Locate the cell with the specified text and output its (X, Y) center coordinate. 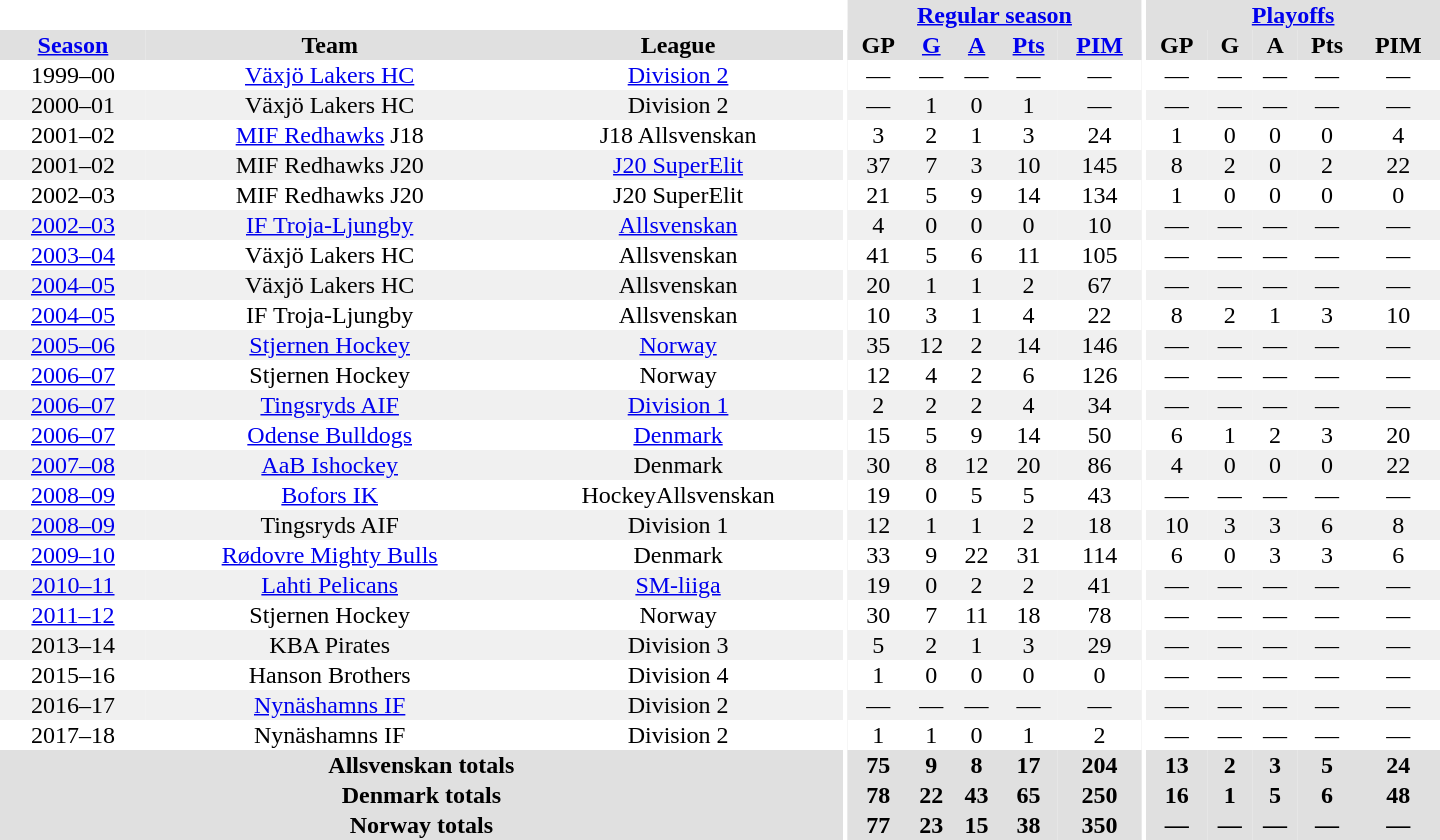
2005–06 (73, 345)
2017–18 (73, 735)
Season (73, 45)
Rødovre Mighty Bulls (330, 555)
SM-liiga (678, 585)
35 (878, 345)
1999–00 (73, 75)
2009–10 (73, 555)
29 (1100, 645)
250 (1100, 795)
AaB Ishockey (330, 465)
2011–12 (73, 615)
2003–04 (73, 255)
23 (932, 825)
2016–17 (73, 705)
HockeyAllsvenskan (678, 495)
31 (1028, 555)
Norway totals (422, 825)
Lahti Pelicans (330, 585)
13 (1176, 765)
75 (878, 765)
J18 Allsvenskan (678, 135)
67 (1100, 285)
37 (878, 165)
50 (1100, 435)
16 (1176, 795)
105 (1100, 255)
2015–16 (73, 675)
Playoffs (1293, 15)
2000–01 (73, 105)
65 (1028, 795)
KBA Pirates (330, 645)
Team (330, 45)
2010–11 (73, 585)
38 (1028, 825)
Division 4 (678, 675)
Denmark totals (422, 795)
17 (1028, 765)
Hanson Brothers (330, 675)
21 (878, 195)
Bofors IK (330, 495)
League (678, 45)
114 (1100, 555)
77 (878, 825)
146 (1100, 345)
33 (878, 555)
350 (1100, 825)
2013–14 (73, 645)
Division 3 (678, 645)
Regular season (995, 15)
145 (1100, 165)
MIF Redhawks J18 (330, 135)
126 (1100, 375)
48 (1398, 795)
2007–08 (73, 465)
86 (1100, 465)
204 (1100, 765)
Allsvenskan totals (422, 765)
Odense Bulldogs (330, 435)
134 (1100, 195)
34 (1100, 405)
